Identify which cell holds the provided text, then report its (X, Y) central coordinate. 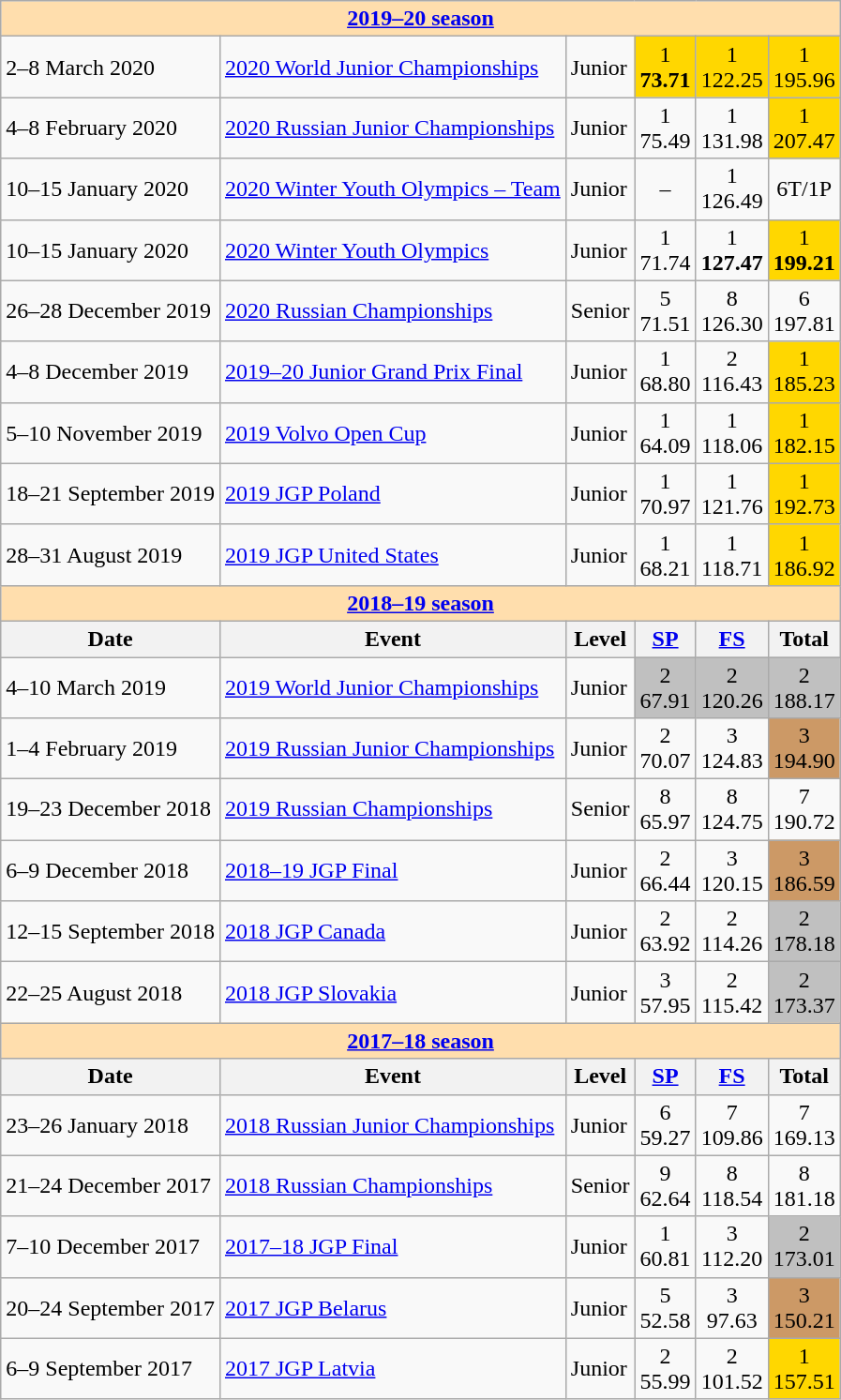
2019–20 season (420, 19)
6 59.27 (666, 1125)
5 71.51 (666, 311)
2017 JGP Latvia (392, 1369)
7 109.86 (731, 1125)
2017 JGP Belarus (392, 1307)
8 118.54 (731, 1185)
3 194.90 (804, 748)
2017–18 JGP Final (392, 1247)
2019 JGP United States (392, 555)
1 118.06 (731, 433)
2 173.37 (804, 992)
26–28 December 2019 (111, 311)
4–8 February 2020 (111, 128)
1 199.21 (804, 249)
2 178.18 (804, 932)
2019 Russian Junior Championships (392, 748)
8 65.97 (666, 810)
2018–19 JGP Final (392, 870)
19–23 December 2018 (111, 810)
1 157.51 (804, 1369)
9 62.64 (666, 1185)
1 127.47 (731, 249)
2 66.44 (666, 870)
6 197.81 (804, 311)
1 122.25 (731, 68)
2018 Russian Junior Championships (392, 1125)
2 70.07 (666, 748)
3 57.95 (666, 992)
5 52.58 (666, 1307)
2018–19 season (420, 603)
3 150.21 (804, 1307)
2 115.42 (731, 992)
1 195.96 (804, 68)
3 186.59 (804, 870)
8 181.18 (804, 1185)
12–15 September 2018 (111, 932)
6–9 December 2018 (111, 870)
1 192.73 (804, 493)
2020 World Junior Championships (392, 68)
2020 Winter Youth Olympics (392, 249)
1 185.23 (804, 371)
20–24 September 2017 (111, 1307)
22–25 August 2018 (111, 992)
18–21 September 2019 (111, 493)
2 63.92 (666, 932)
5–10 November 2019 (111, 433)
1 118.71 (731, 555)
1 186.92 (804, 555)
1 60.81 (666, 1247)
1 64.09 (666, 433)
2 173.01 (804, 1247)
28–31 August 2019 (111, 555)
8 124.75 (731, 810)
2020 Russian Championships (392, 311)
2018 Russian Championships (392, 1185)
1 73.71 (666, 68)
2020 Russian Junior Championships (392, 128)
2018 JGP Canada (392, 932)
1 126.49 (731, 189)
23–26 January 2018 (111, 1125)
1–4 February 2019 (111, 748)
3 124.83 (731, 748)
2 116.43 (731, 371)
1 68.21 (666, 555)
1 71.74 (666, 249)
1 131.98 (731, 128)
4–10 March 2019 (111, 686)
2 55.99 (666, 1369)
6T/1P (804, 189)
1 121.76 (731, 493)
2 120.26 (731, 686)
3 97.63 (731, 1307)
7 190.72 (804, 810)
1 182.15 (804, 433)
3 112.20 (731, 1247)
2019 JGP Poland (392, 493)
2 114.26 (731, 932)
1 207.47 (804, 128)
4–8 December 2019 (111, 371)
1 70.97 (666, 493)
1 75.49 (666, 128)
7–10 December 2017 (111, 1247)
2019 Volvo Open Cup (392, 433)
2019–20 Junior Grand Prix Final (392, 371)
1 68.80 (666, 371)
7 169.13 (804, 1125)
2019 World Junior Championships (392, 686)
2 67.91 (666, 686)
2–8 March 2020 (111, 68)
2019 Russian Championships (392, 810)
2017–18 season (420, 1041)
3 120.15 (731, 870)
2018 JGP Slovakia (392, 992)
6–9 September 2017 (111, 1369)
2020 Winter Youth Olympics – Team (392, 189)
2 101.52 (731, 1369)
8 126.30 (731, 311)
2 188.17 (804, 686)
21–24 December 2017 (111, 1185)
– (666, 189)
